Search for the cell housing the specified text and yield its (x, y) center coordinate. 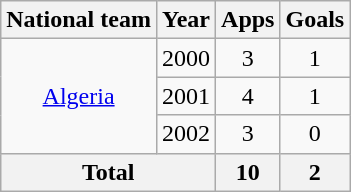
0 (315, 134)
2001 (186, 96)
2002 (186, 134)
Total (108, 172)
National team (79, 20)
10 (248, 172)
Algeria (79, 96)
2000 (186, 58)
Apps (248, 20)
Goals (315, 20)
4 (248, 96)
Year (186, 20)
2 (315, 172)
